Scan for the cell matching the given text and deliver its [X, Y] coordinate at center. 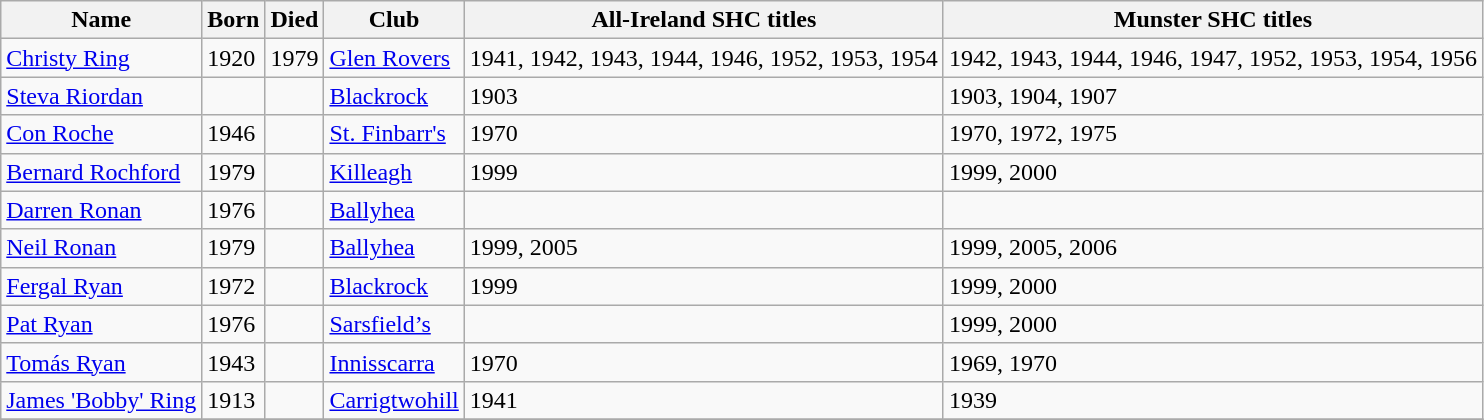
Killeagh [394, 172]
Con Roche [102, 134]
1946 [234, 134]
1920 [234, 58]
Darren Ronan [102, 210]
Steva Riordan [102, 96]
Christy Ring [102, 58]
St. Finbarr's [394, 134]
1969, 1970 [1212, 362]
1972 [234, 286]
Fergal Ryan [102, 286]
1939 [1212, 400]
Bernard Rochford [102, 172]
Munster SHC titles [1212, 20]
1941, 1942, 1943, 1944, 1946, 1952, 1953, 1954 [704, 58]
Pat Ryan [102, 324]
Name [102, 20]
1941 [704, 400]
Glen Rovers [394, 58]
Neil Ronan [102, 248]
1913 [234, 400]
Born [234, 20]
Innisscarra [394, 362]
All-Ireland SHC titles [704, 20]
Sarsfield’s [394, 324]
Tomás Ryan [102, 362]
Died [294, 20]
1903, 1904, 1907 [1212, 96]
1942, 1943, 1944, 1946, 1947, 1952, 1953, 1954, 1956 [1212, 58]
James 'Bobby' Ring [102, 400]
Club [394, 20]
Carrigtwohill [394, 400]
1999, 2005, 2006 [1212, 248]
1970, 1972, 1975 [1212, 134]
1943 [234, 362]
1903 [704, 96]
1999, 2005 [704, 248]
